Search for the cell housing the specified text and yield its [x, y] center coordinate. 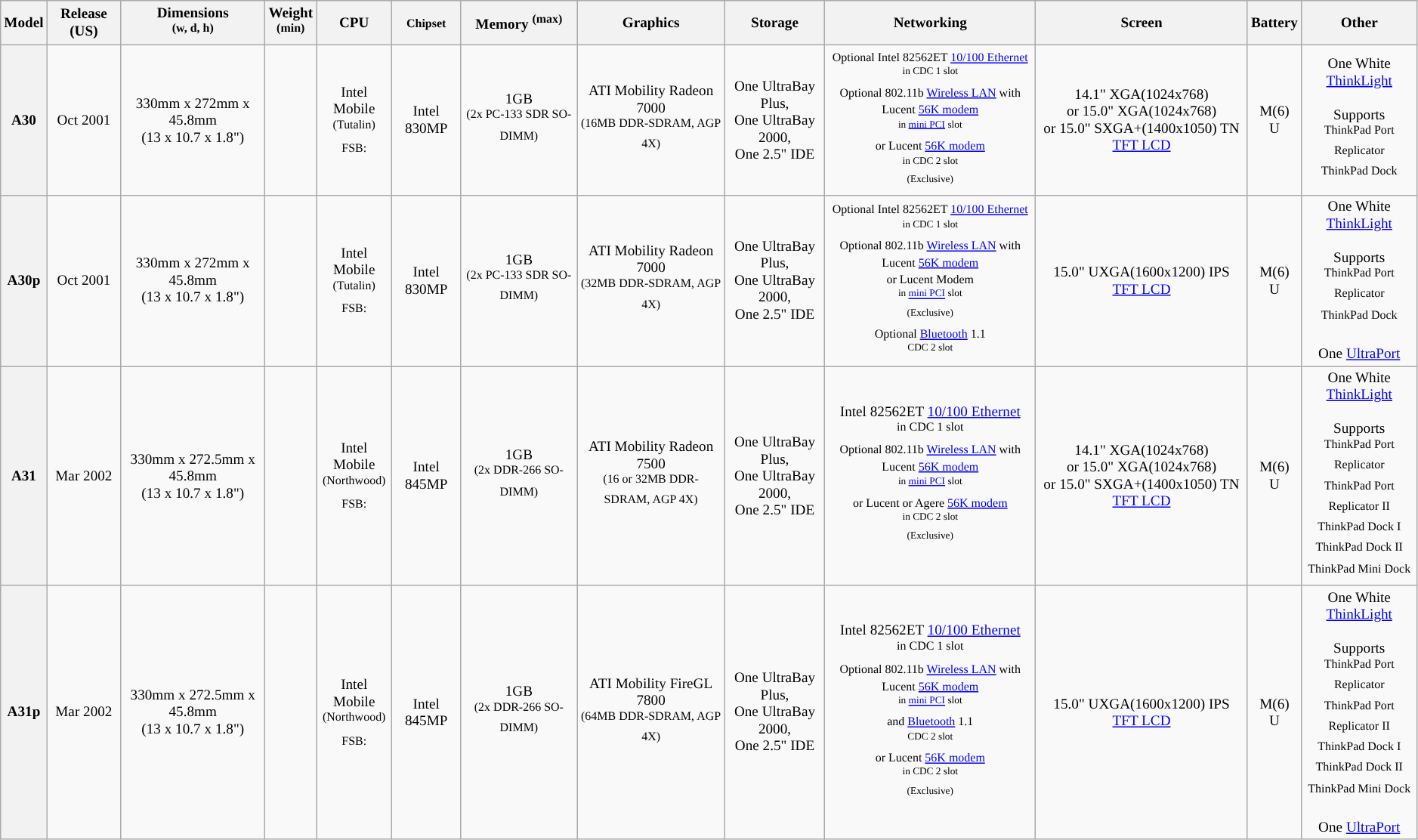
ATI Mobility FireGL 7800 (64MB DDR-SDRAM, AGP 4X) [651, 712]
Chipset [426, 23]
One White ThinkLight Supports ThinkPad Port Replicator ThinkPad Port Replicator II ThinkPad Dock I ThinkPad Dock II ThinkPad Mini Dock One UltraPort [1359, 712]
ATI Mobility Radeon 7000 (16MB DDR-SDRAM, AGP 4X) [651, 120]
ATI Mobility Radeon 7500 (16 or 32MB DDR-SDRAM, AGP 4X) [651, 476]
One White ThinkLight Supports ThinkPad Port Replicator ThinkPad Port Replicator II ThinkPad Dock I ThinkPad Dock II ThinkPad Mini Dock [1359, 476]
One White ThinkLight Supports ThinkPad Port Replicator ThinkPad Dock [1359, 120]
Memory (max) [519, 23]
Battery [1274, 23]
One White ThinkLight Supports ThinkPad Port Replicator ThinkPad Dock One UltraPort [1359, 280]
Model [24, 23]
Screen [1142, 23]
Weight (min) [291, 23]
A30 [24, 120]
Graphics [651, 23]
A30p [24, 280]
Networking [931, 23]
CPU [354, 23]
Release (US) [83, 23]
Dimensions (w, d, h) [193, 23]
A31 [24, 476]
ATI Mobility Radeon 7000 (32MB DDR-SDRAM, AGP 4X) [651, 280]
Other [1359, 23]
A31p [24, 712]
Storage [775, 23]
